Extract the (x, y) coordinate from the center of the cell holding the provided text.  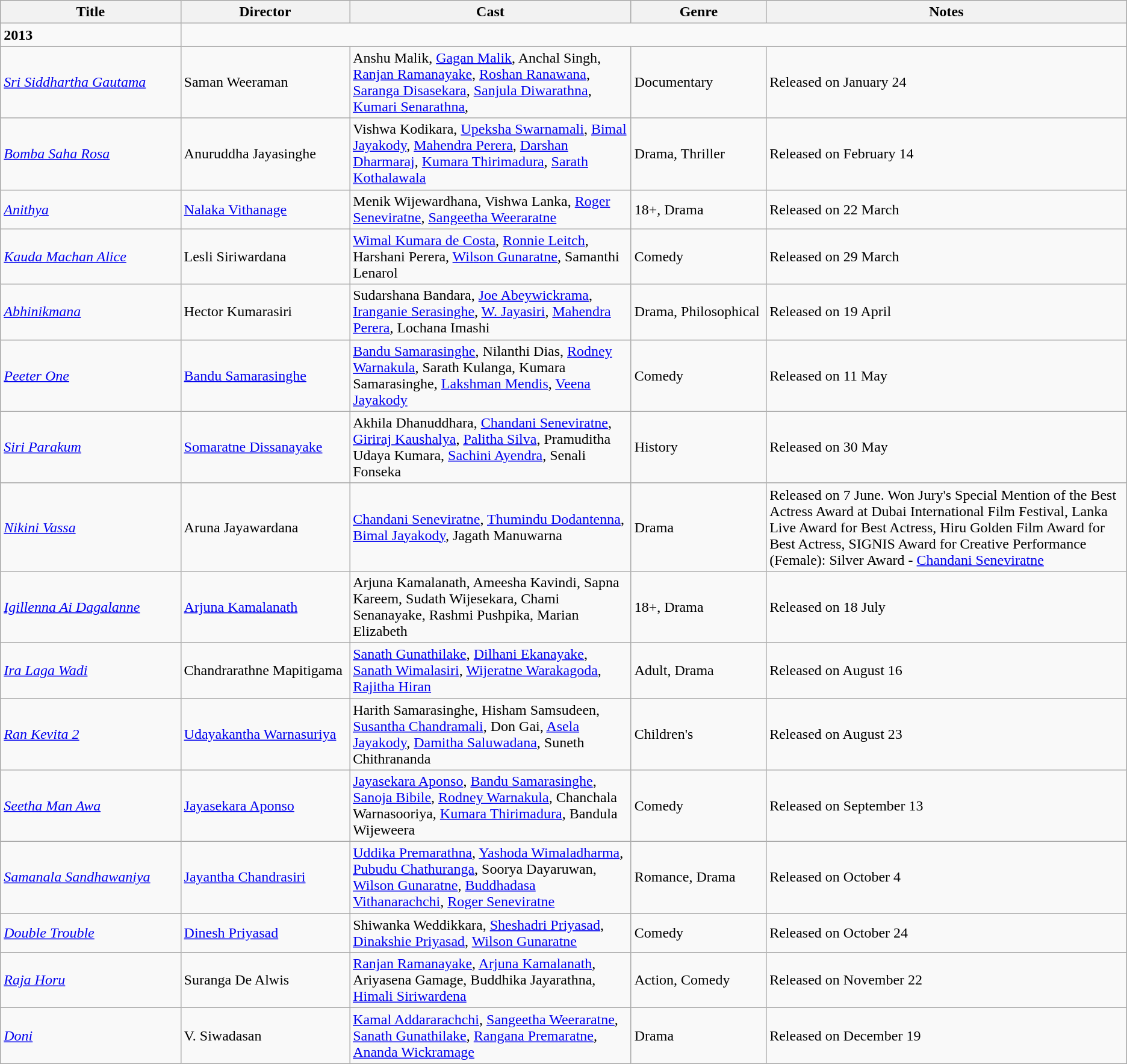
Released on September 13 (946, 806)
Abhinikmana (90, 312)
Action, Comedy (698, 980)
Raja Horu (90, 980)
Saman Weeraman (265, 82)
Drama, Thriller (698, 154)
Jayasekara Aponso (265, 806)
Genre (698, 12)
Released on January 24 (946, 82)
Romance, Drama (698, 878)
Title (90, 12)
Released on 11 May (946, 376)
Igillenna Ai Dagalanne (90, 607)
Sri Siddhartha Gautama (90, 82)
Somaratne Dissanayake (265, 447)
Anithya (90, 210)
Notes (946, 12)
Documentary (698, 82)
Released on 29 March (946, 257)
Chandani Seneviratne, Thumindu Dodantenna, Bimal Jayakody, Jagath Manuwarna (491, 527)
2013 (90, 35)
Chandrarathne Mapitigama (265, 670)
Bandu Samarasinghe (265, 376)
Menik Wijewardhana, Vishwa Lanka, Roger Seneviratne, Sangeetha Weeraratne (491, 210)
Released on October 24 (946, 933)
Hector Kumarasiri (265, 312)
Kamal Addararachchi, Sangeetha Weeraratne, Sanath Gunathilake, Rangana Premaratne, Ananda Wickramage (491, 1036)
Bomba Saha Rosa (90, 154)
Aruna Jayawardana (265, 527)
Anshu Malik, Gagan Malik, Anchal Singh, Ranjan Ramanayake, Roshan Ranawana, Saranga Disasekara, Sanjula Diwarathna, Kumari Senarathna, (491, 82)
Released on October 4 (946, 878)
Ranjan Ramanayake, Arjuna Kamalanath, Ariyasena Gamage, Buddhika Jayarathna, Himali Siriwardena (491, 980)
Sanath Gunathilake, Dilhani Ekanayake, Sanath Wimalasiri, Wijeratne Warakagoda, Rajitha Hiran (491, 670)
Drama, Philosophical (698, 312)
Lesli Siriwardana (265, 257)
Released on 19 April (946, 312)
Suranga De Alwis (265, 980)
Nikini Vassa (90, 527)
History (698, 447)
Peeter One (90, 376)
Arjuna Kamalanath, Ameesha Kavindi, Sapna Kareem, Sudath Wijesekara, Chami Senanayake, Rashmi Pushpika, Marian Elizabeth (491, 607)
Seetha Man Awa (90, 806)
Released on August 16 (946, 670)
Bandu Samarasinghe, Nilanthi Dias, Rodney Warnakula, Sarath Kulanga, Kumara Samarasinghe, Lakshman Mendis, Veena Jayakody (491, 376)
Wimal Kumara de Costa, Ronnie Leitch, Harshani Perera, Wilson Gunaratne, Samanthi Lenarol (491, 257)
Nalaka Vithanage (265, 210)
Children's (698, 735)
Doni (90, 1036)
Ira Laga Wadi (90, 670)
Shiwanka Weddikkara, Sheshadri Priyasad, Dinakshie Priyasad, Wilson Gunaratne (491, 933)
Released on December 19 (946, 1036)
Released on 22 March (946, 210)
Adult, Drama (698, 670)
Released on 18 July (946, 607)
V. Siwadasan (265, 1036)
Double Trouble (90, 933)
Sudarshana Bandara, Joe Abeywickrama, Iranganie Serasinghe, W. Jayasiri, Mahendra Perera, Lochana Imashi (491, 312)
Anuruddha Jayasinghe (265, 154)
Arjuna Kamalanath (265, 607)
Kauda Machan Alice (90, 257)
Ran Kevita 2 (90, 735)
Dinesh Priyasad (265, 933)
Jayantha Chandrasiri (265, 878)
Vishwa Kodikara, Upeksha Swarnamali, Bimal Jayakody, Mahendra Perera, Darshan Dharmaraj, Kumara Thirimadura, Sarath Kothalawala (491, 154)
Udayakantha Warnasuriya (265, 735)
Released on August 23 (946, 735)
Akhila Dhanuddhara, Chandani Seneviratne, Giriraj Kaushalya, Palitha Silva, Pramuditha Udaya Kumara, Sachini Ayendra, Senali Fonseka (491, 447)
Uddika Premarathna, Yashoda Wimaladharma, Pubudu Chathuranga, Soorya Dayaruwan, Wilson Gunaratne, Buddhadasa Vithanarachchi, Roger Seneviratne (491, 878)
Siri Parakum (90, 447)
Jayasekara Aponso, Bandu Samarasinghe, Sanoja Bibile, Rodney Warnakula, Chanchala Warnasooriya, Kumara Thirimadura, Bandula Wijeweera (491, 806)
Cast (491, 12)
Released on November 22 (946, 980)
Released on 30 May (946, 447)
Harith Samarasinghe, Hisham Samsudeen, Susantha Chandramali, Don Gai, Asela Jayakody, Damitha Saluwadana, Suneth Chithrananda (491, 735)
Samanala Sandhawaniya (90, 878)
Director (265, 12)
Released on February 14 (946, 154)
